Identify which cell holds the provided text, then report its [x, y] central coordinate. 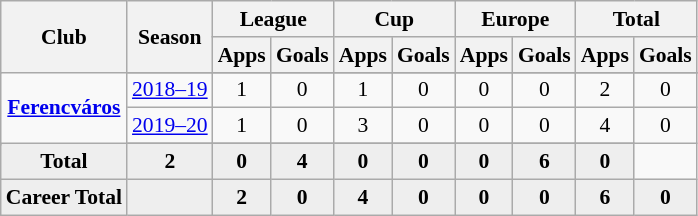
2018–19 [170, 90]
3 [363, 126]
Career Total [64, 197]
2019–20 [170, 126]
League [274, 19]
Ferencváros [64, 108]
Europe [516, 19]
Cup [394, 19]
Season [170, 36]
Club [64, 36]
